Output the (X, Y) coordinate of the center of the cell containing the given text.  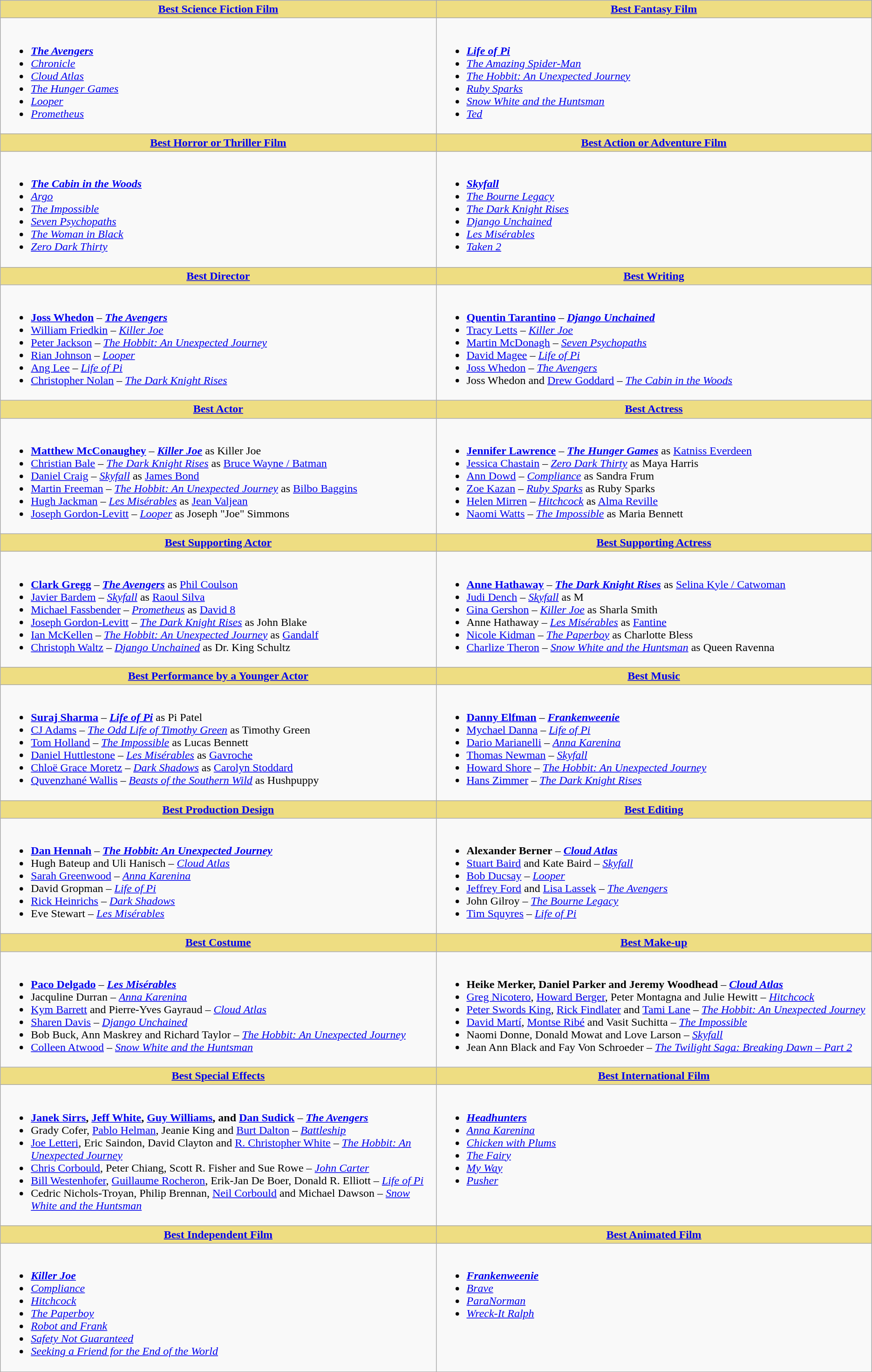
Best Make-up (654, 943)
Best Supporting Actor (218, 542)
Best Action or Adventure Film (654, 143)
Best Animated Film (654, 1235)
Best Actor (218, 409)
Best Music (654, 676)
Best Costume (218, 943)
The Cabin in the WoodsArgoThe ImpossibleSeven PsychopathsThe Woman in BlackZero Dark Thirty (218, 209)
The AvengersChronicleCloud AtlasThe Hunger GamesLooperPrometheus (218, 76)
Life of PiThe Amazing Spider-ManThe Hobbit: An Unexpected JourneyRuby SparksSnow White and the HuntsmanTed (654, 76)
FrankenweenieBraveParaNormanWreck-It Ralph (654, 1308)
HeadhuntersAnna KareninaChicken with PlumsThe FairyMy WayPusher (654, 1155)
Best Production Design (218, 809)
Best Supporting Actress (654, 542)
Best Actress (654, 409)
Best Performance by a Younger Actor (218, 676)
Best Special Effects (218, 1076)
Best International Film (654, 1076)
Best Director (218, 276)
Best Editing (654, 809)
Best Fantasy Film (654, 9)
Killer JoeComplianceHitchcockThe PaperboyRobot and FrankSafety Not GuaranteedSeeking a Friend for the End of the World (218, 1308)
SkyfallThe Bourne LegacyThe Dark Knight RisesDjango UnchainedLes MisérablesTaken 2 (654, 209)
Best Science Fiction Film (218, 9)
Best Horror or Thriller Film (218, 143)
Best Writing (654, 276)
Best Independent Film (218, 1235)
